Search for the cell housing the specified text and yield its [X, Y] center coordinate. 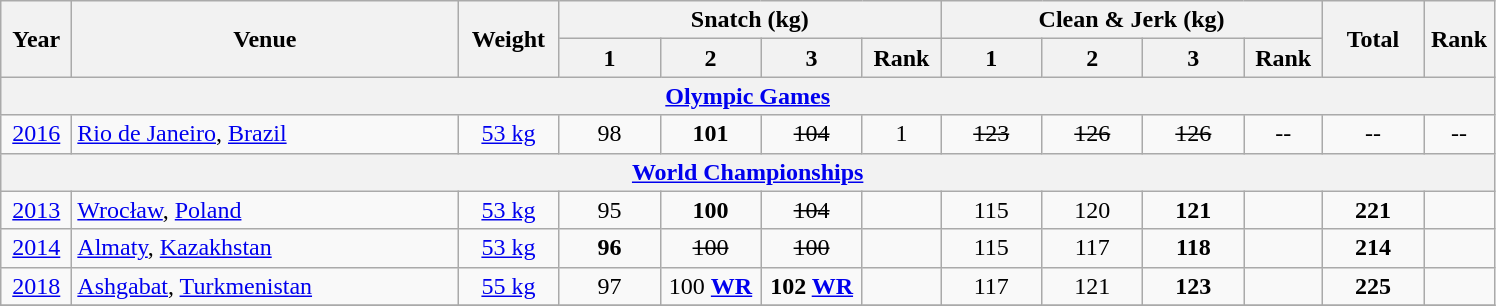
Weight [508, 39]
225 [1372, 286]
2013 [36, 210]
Ashgabat, Turkmenistan [265, 286]
Snatch (kg) [750, 20]
Year [36, 39]
95 [610, 210]
Clean & Jerk (kg) [1132, 20]
2018 [36, 286]
Total [1372, 39]
55 kg [508, 286]
214 [1372, 248]
Wrocław, Poland [265, 210]
Rio de Janeiro, Brazil [265, 134]
96 [610, 248]
98 [610, 134]
102 WR [812, 286]
118 [1194, 248]
2016 [36, 134]
Venue [265, 39]
100 WR [710, 286]
Olympic Games [748, 96]
World Championships [748, 172]
2014 [36, 248]
120 [1092, 210]
101 [710, 134]
Almaty, Kazakhstan [265, 248]
221 [1372, 210]
97 [610, 286]
